Locate the cell with the specified text and output its [X, Y] center coordinate. 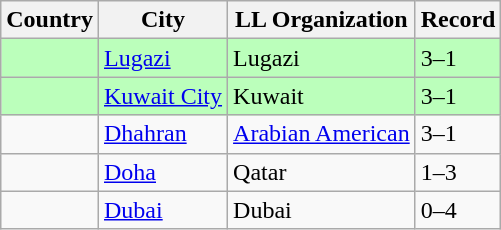
0–4 [458, 210]
Country [50, 20]
LL Organization [322, 20]
Record [458, 20]
Arabian American [322, 134]
1–3 [458, 172]
Kuwait [322, 96]
Qatar [322, 172]
Dhahran [162, 134]
City [162, 20]
Doha [162, 172]
Kuwait City [162, 96]
